Identify which cell holds the provided text, then report its (X, Y) central coordinate. 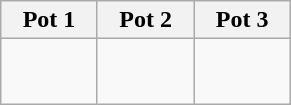
Pot 2 (146, 20)
Pot 1 (50, 20)
Pot 3 (242, 20)
